Return the (x, y) coordinate for the center point of the cell that contains the specified text.  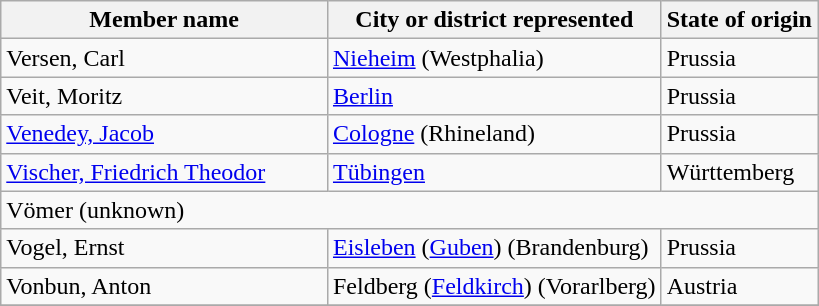
State of origin (739, 20)
Austria (739, 286)
City or district represented (494, 20)
Veit, Moritz (164, 96)
Tübingen (494, 172)
Feldberg (Feldkirch) (Vorarlberg) (494, 286)
Versen, Carl (164, 58)
Venedey, Jacob (164, 134)
Cologne (Rhineland) (494, 134)
Eisleben (Guben) (Brandenburg) (494, 248)
Berlin (494, 96)
Vischer, Friedrich Theodor (164, 172)
Vömer (unknown) (410, 210)
Vonbun, Anton (164, 286)
Nieheim (Westphalia) (494, 58)
Vogel, Ernst (164, 248)
Württemberg (739, 172)
Member name (164, 20)
